Search for the cell housing the specified text and yield its (x, y) center coordinate. 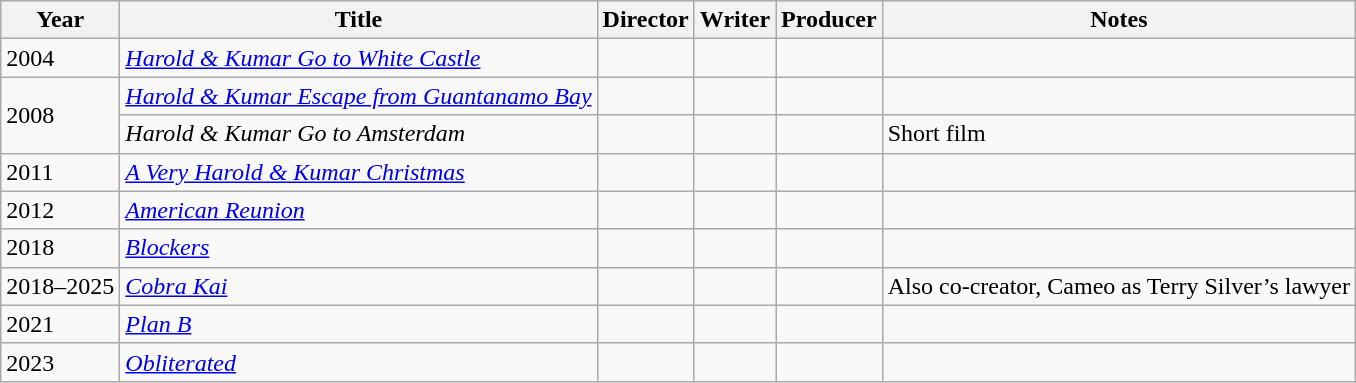
2018–2025 (60, 286)
2023 (60, 362)
Writer (734, 20)
2004 (60, 58)
Producer (830, 20)
Plan B (358, 324)
Blockers (358, 248)
Harold & Kumar Go to Amsterdam (358, 134)
Short film (1118, 134)
Cobra Kai (358, 286)
Harold & Kumar Go to White Castle (358, 58)
Director (646, 20)
Title (358, 20)
2008 (60, 115)
Notes (1118, 20)
Year (60, 20)
Also co-creator, Cameo as Terry Silver’s lawyer (1118, 286)
2018 (60, 248)
Harold & Kumar Escape from Guantanamo Bay (358, 96)
American Reunion (358, 210)
Obliterated (358, 362)
A Very Harold & Kumar Christmas (358, 172)
2012 (60, 210)
2021 (60, 324)
2011 (60, 172)
